For the text-containing cell, return its midpoint in (X, Y) coordinate format. 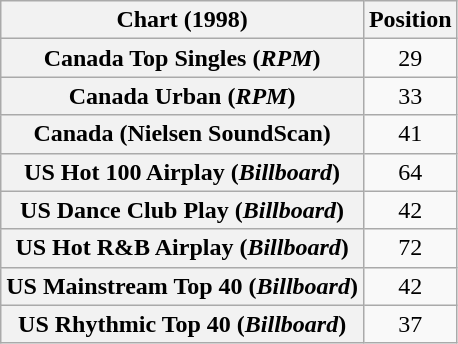
Canada (Nielsen SoundScan) (182, 134)
US Mainstream Top 40 (Billboard) (182, 286)
US Hot 100 Airplay (Billboard) (182, 172)
41 (410, 134)
64 (410, 172)
Position (410, 20)
37 (410, 324)
29 (410, 58)
72 (410, 248)
US Dance Club Play (Billboard) (182, 210)
Chart (1998) (182, 20)
Canada Urban (RPM) (182, 96)
US Rhythmic Top 40 (Billboard) (182, 324)
Canada Top Singles (RPM) (182, 58)
33 (410, 96)
US Hot R&B Airplay (Billboard) (182, 248)
